Locate the cell with the specified text and output its [x, y] center coordinate. 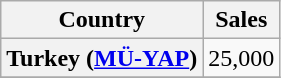
Sales [242, 20]
Country [102, 20]
25,000 [242, 58]
Turkey (MÜ-YAP) [102, 58]
